Return the [x, y] coordinate for the center point of the cell that contains the specified text.  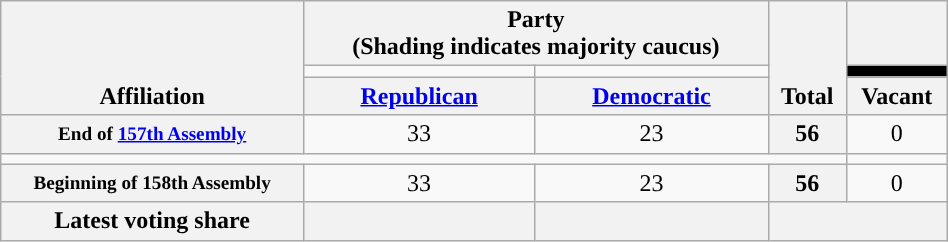
Democratic [652, 96]
Party (Shading indicates majority caucus) [536, 34]
Latest voting share [152, 221]
End of 157th Assembly [152, 134]
Vacant [896, 96]
Republican [418, 96]
Affiliation [152, 58]
Beginning of 158th Assembly [152, 183]
Total [807, 58]
